Provide the [X, Y] coordinate of the cell's center where the given text is located.  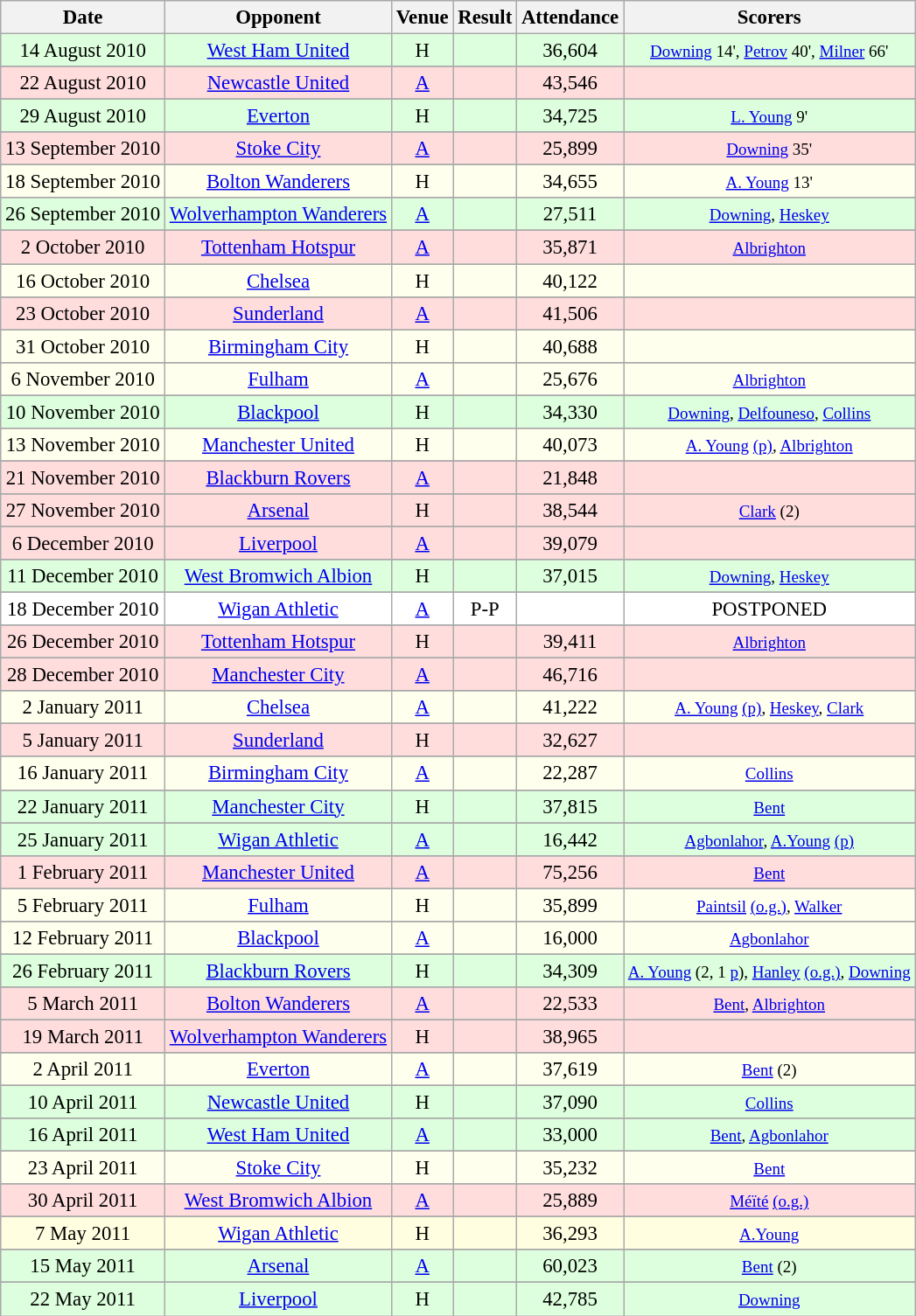
7 May 2011 [83, 1234]
28 December 2010 [83, 675]
22 August 2010 [83, 83]
16 January 2011 [83, 774]
40,688 [570, 346]
2 April 2011 [83, 1069]
25 January 2011 [83, 839]
22,533 [570, 1004]
39,079 [570, 543]
37,015 [570, 576]
40,122 [570, 281]
11 December 2010 [83, 576]
41,506 [570, 313]
29 August 2010 [83, 116]
Date [83, 17]
19 March 2011 [83, 1036]
5 March 2011 [83, 1004]
Opponent [278, 17]
25,676 [570, 379]
Agbonlahor [770, 938]
13 September 2010 [83, 149]
14 August 2010 [83, 51]
46,716 [570, 675]
43,546 [570, 83]
2 October 2010 [83, 247]
A. Young (2, 1 p), Hanley (o.g.), Downing [770, 971]
Méïté (o.g.) [770, 1201]
37,619 [570, 1069]
26 September 2010 [83, 214]
Downing 35' [770, 149]
25,899 [570, 149]
34,309 [570, 971]
10 November 2010 [83, 412]
23 October 2010 [83, 313]
16 October 2010 [83, 281]
Venue [422, 17]
34,655 [570, 182]
5 January 2011 [83, 741]
22 January 2011 [83, 806]
36,293 [570, 1234]
18 December 2010 [83, 609]
Attendance [570, 17]
13 November 2010 [83, 445]
32,627 [570, 741]
16 April 2011 [83, 1135]
Paintsil (o.g.), Walker [770, 905]
23 April 2011 [83, 1168]
39,411 [570, 642]
37,090 [570, 1103]
42,785 [570, 1299]
27,511 [570, 214]
6 November 2010 [83, 379]
41,222 [570, 707]
22 May 2011 [83, 1299]
L. Young 9' [770, 116]
A. Young (p), Albrighton [770, 445]
60,023 [570, 1267]
Downing [770, 1299]
25,889 [570, 1201]
1 February 2011 [83, 872]
Agbonlahor, A.Young (p) [770, 839]
26 February 2011 [83, 971]
21 November 2010 [83, 477]
Bent, Albrighton [770, 1004]
34,330 [570, 412]
35,232 [570, 1168]
Downing, Delfouneso, Collins [770, 412]
Result [485, 17]
38,965 [570, 1036]
P-P [485, 609]
38,544 [570, 511]
2 January 2011 [83, 707]
35,899 [570, 905]
16,442 [570, 839]
Scorers [770, 17]
Clark (2) [770, 511]
A. Young (p), Heskey, Clark [770, 707]
21,848 [570, 477]
A. Young 13' [770, 182]
16,000 [570, 938]
26 December 2010 [83, 642]
12 February 2011 [83, 938]
33,000 [570, 1135]
75,256 [570, 872]
37,815 [570, 806]
30 April 2011 [83, 1201]
31 October 2010 [83, 346]
Bent, Agbonlahor [770, 1135]
40,073 [570, 445]
15 May 2011 [83, 1267]
POSTPONED [770, 609]
35,871 [570, 247]
18 September 2010 [83, 182]
27 November 2010 [83, 511]
6 December 2010 [83, 543]
22,287 [570, 774]
5 February 2011 [83, 905]
Downing 14', Petrov 40', Milner 66' [770, 51]
10 April 2011 [83, 1103]
36,604 [570, 51]
34,725 [570, 116]
A.Young [770, 1234]
